Determine the (X, Y) coordinate at the center of the cell enclosing the given text.  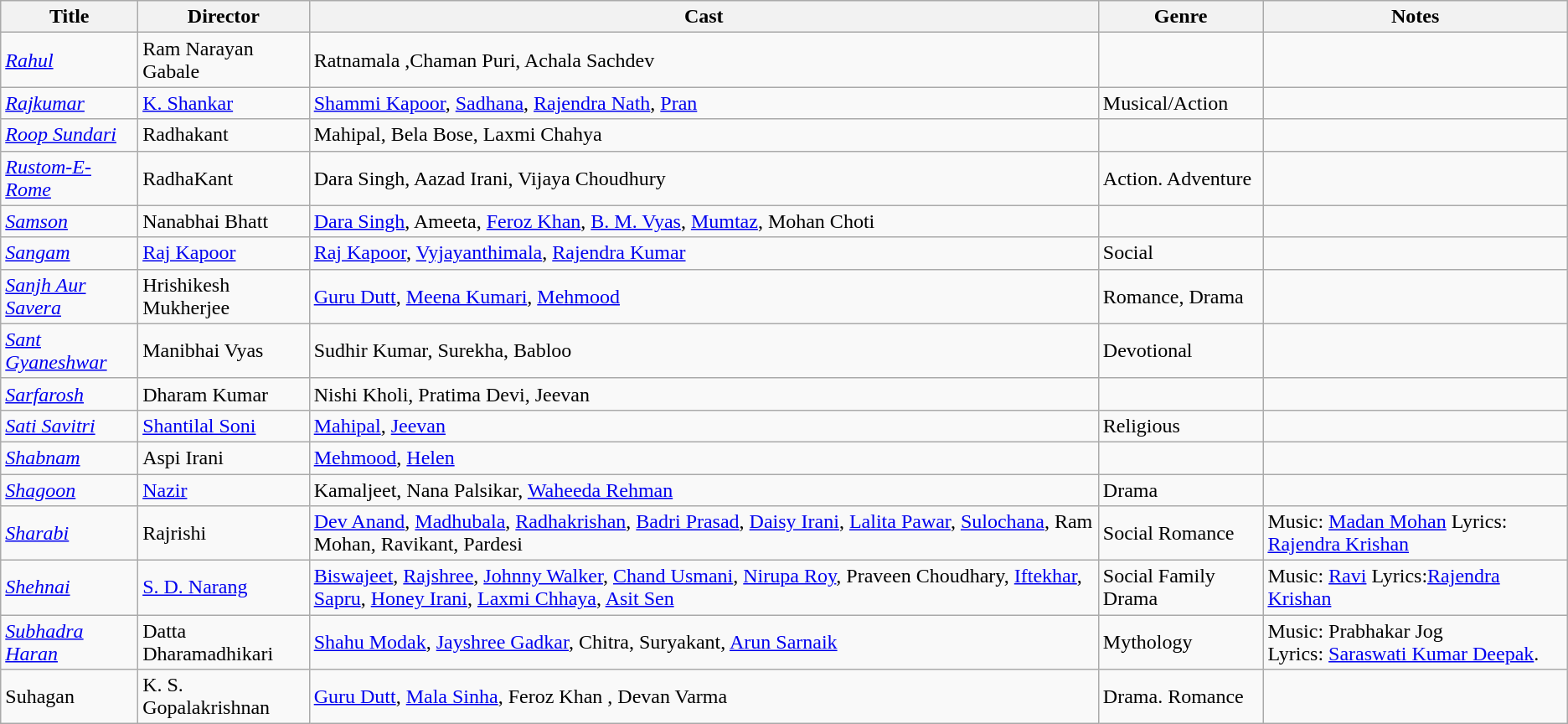
Nishi Kholi, Pratima Devi, Jeevan (704, 394)
Social Romance (1181, 533)
K. S. Gopalakrishnan (224, 697)
Shagoon (70, 490)
Rahul (70, 60)
Rajkumar (70, 103)
Sharabi (70, 533)
Music: Madan Mohan Lyrics: Rajendra Krishan (1416, 533)
Ratnamala ,Chaman Puri, Achala Sachdev (704, 60)
Sarfarosh (70, 394)
Sant Gyaneshwar (70, 350)
Drama (1181, 490)
Director (224, 17)
Suhagan (70, 697)
Dev Anand, Madhubala, Radhakrishan, Badri Prasad, Daisy Irani, Lalita Pawar, Sulochana, Ram Mohan, Ravikant, Pardesi (704, 533)
Shabnam (70, 458)
Samson (70, 221)
S. D. Narang (224, 588)
Sudhir Kumar, Surekha, Babloo (704, 350)
Aspi Irani (224, 458)
Biswajeet, Rajshree, Johnny Walker, Chand Usmani, Nirupa Roy, Praveen Choudhary, Iftekhar, Sapru, Honey Irani, Laxmi Chhaya, Asit Sen (704, 588)
Hrishikesh Mukherjee (224, 297)
Nanabhai Bhatt (224, 221)
Dara Singh, Ameeta, Feroz Khan, B. M. Vyas, Mumtaz, Mohan Choti (704, 221)
Shammi Kapoor, Sadhana, Rajendra Nath, Pran (704, 103)
Sati Savitri (70, 426)
Romance, Drama (1181, 297)
Social (1181, 253)
Shantilal Soni (224, 426)
Roop Sundari (70, 135)
Nazir (224, 490)
Sanjh Aur Savera (70, 297)
Notes (1416, 17)
Datta Dharamadhikari (224, 642)
K. Shankar (224, 103)
Guru Dutt, Mala Sinha, Feroz Khan , Devan Varma (704, 697)
Ram Narayan Gabale (224, 60)
Manibhai Vyas (224, 350)
Mahipal, Jeevan (704, 426)
Raj Kapoor, Vyjayanthimala, Rajendra Kumar (704, 253)
Drama. Romance (1181, 697)
Mythology (1181, 642)
Kamaljeet, Nana Palsikar, Waheeda Rehman (704, 490)
Mahipal, Bela Bose, Laxmi Chahya (704, 135)
Radhakant (224, 135)
RadhaKant (224, 178)
Cast (704, 17)
Subhadra Haran (70, 642)
Devotional (1181, 350)
Shehnai (70, 588)
Genre (1181, 17)
Rajrishi (224, 533)
Raj Kapoor (224, 253)
Guru Dutt, Meena Kumari, Mehmood (704, 297)
Rustom-E-Rome (70, 178)
Musical/Action (1181, 103)
Religious (1181, 426)
Music: Ravi Lyrics:Rajendra Krishan (1416, 588)
Music: Prabhakar JogLyrics: Saraswati Kumar Deepak. (1416, 642)
Action. Adventure (1181, 178)
Mehmood, Helen (704, 458)
Title (70, 17)
Dharam Kumar (224, 394)
Dara Singh, Aazad Irani, Vijaya Choudhury (704, 178)
Sangam (70, 253)
Social Family Drama (1181, 588)
Shahu Modak, Jayshree Gadkar, Chitra, Suryakant, Arun Sarnaik (704, 642)
